Provide the [x, y] coordinate of the cell's center where the given text is located.  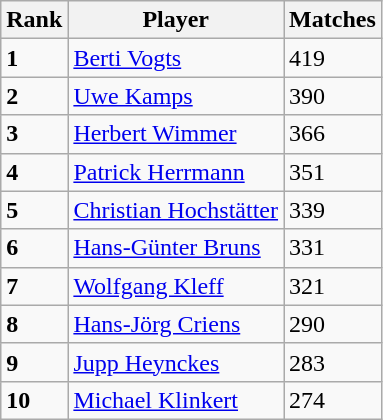
4 [34, 172]
Berti Vogts [176, 58]
2 [34, 96]
339 [333, 210]
Wolfgang Kleff [176, 286]
Jupp Heynckes [176, 362]
Christian Hochstätter [176, 210]
9 [34, 362]
Rank [34, 20]
366 [333, 134]
Herbert Wimmer [176, 134]
5 [34, 210]
351 [333, 172]
321 [333, 286]
283 [333, 362]
10 [34, 400]
Player [176, 20]
Uwe Kamps [176, 96]
274 [333, 400]
Hans-Günter Bruns [176, 248]
Michael Klinkert [176, 400]
Patrick Herrmann [176, 172]
Hans-Jörg Criens [176, 324]
290 [333, 324]
6 [34, 248]
331 [333, 248]
3 [34, 134]
8 [34, 324]
419 [333, 58]
7 [34, 286]
Matches [333, 20]
1 [34, 58]
390 [333, 96]
